Identify which cell holds the provided text, then report its (X, Y) central coordinate. 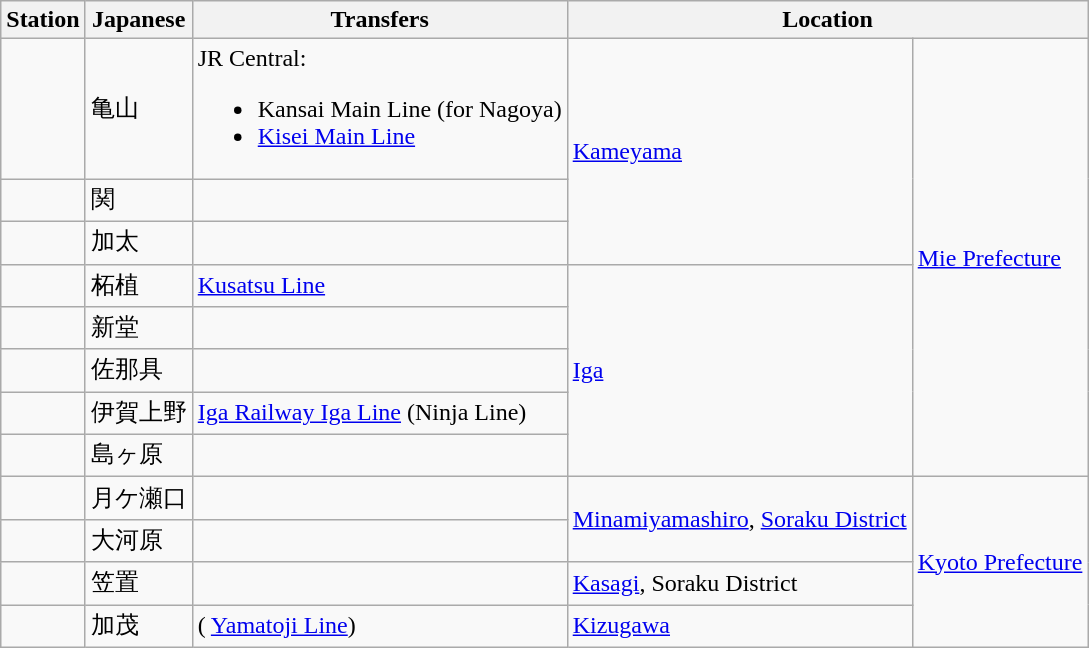
Minamiyamashiro, Soraku District (740, 520)
Kasagi, Soraku District (740, 584)
Location (828, 20)
亀山 (138, 109)
Iga (740, 370)
Iga Railway Iga Line (Ninja Line) (380, 414)
新堂 (138, 328)
加太 (138, 242)
月ケ瀬口 (138, 498)
( Yamatoji Line) (380, 626)
Kizugawa (740, 626)
Kusatsu Line (380, 286)
Kameyama (740, 152)
柘植 (138, 286)
Transfers (380, 20)
加茂 (138, 626)
Mie Prefecture (1000, 258)
Kyoto Prefecture (1000, 562)
関 (138, 200)
Japanese (138, 20)
笠置 (138, 584)
大河原 (138, 540)
佐那具 (138, 370)
Station (43, 20)
島ヶ原 (138, 456)
JR Central: Kansai Main Line (for Nagoya)Kisei Main Line (380, 109)
伊賀上野 (138, 414)
